Find where the given text appears and provide that cell's center as [X, Y] coordinate. 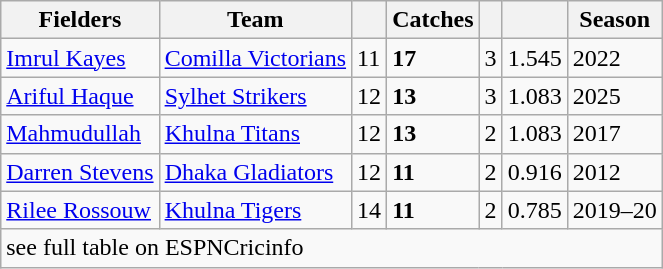
Sylhet Strikers [255, 96]
Dhaka Gladiators [255, 172]
Imrul Kayes [80, 58]
0.785 [534, 210]
Darren Stevens [80, 172]
2019–20 [614, 210]
Season [614, 20]
Catches [433, 20]
Rilee Rossouw [80, 210]
Fielders [80, 20]
2017 [614, 134]
2025 [614, 96]
Team [255, 20]
Mahmudullah [80, 134]
0.916 [534, 172]
Ariful Haque [80, 96]
see full table on ESPNCricinfo [332, 248]
1.545 [534, 58]
17 [433, 58]
Comilla Victorians [255, 58]
2022 [614, 58]
2012 [614, 172]
Khulna Tigers [255, 210]
14 [370, 210]
Khulna Titans [255, 134]
